Provide the [x, y] coordinate of the cell's center where the given text is located.  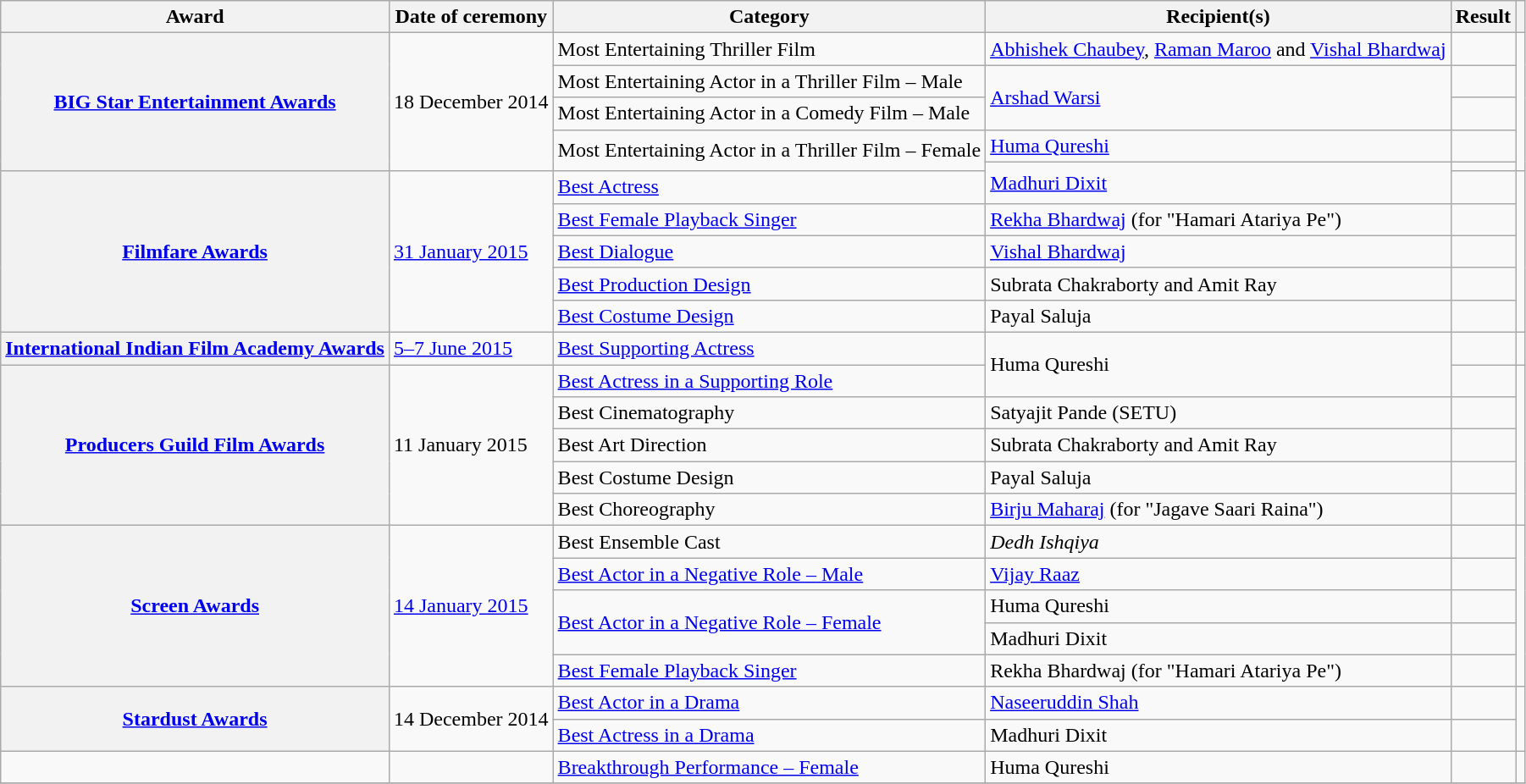
BIG Star Entertainment Awards [195, 102]
Best Supporting Actress [769, 348]
Breakthrough Performance – Female [769, 767]
Best Actor in a Drama [769, 703]
International Indian Film Academy Awards [195, 348]
Vishal Bhardwaj [1219, 251]
5–7 June 2015 [471, 348]
Filmfare Awards [195, 251]
Abhishek Chaubey, Raman Maroo and Vishal Bhardwaj [1219, 49]
11 January 2015 [471, 444]
Naseeruddin Shah [1219, 703]
Satyajit Pande (SETU) [1219, 413]
Best Actress in a Drama [769, 735]
Best Choreography [769, 510]
Best Actor in a Negative Role – Female [769, 622]
Most Entertaining Thriller Film [769, 49]
Category [769, 17]
Arshad Warsi [1219, 97]
Best Cinematography [769, 413]
Most Entertaining Actor in a Comedy Film – Male [769, 113]
Best Actress in a Supporting Role [769, 380]
Most Entertaining Actor in a Thriller Film – Male [769, 81]
Recipient(s) [1219, 17]
Stardust Awards [195, 719]
Best Actress [769, 187]
Date of ceremony [471, 17]
Best Production Design [769, 284]
Most Entertaining Actor in a Thriller Film – Female [769, 151]
18 December 2014 [471, 102]
14 January 2015 [471, 606]
31 January 2015 [471, 251]
Producers Guild Film Awards [195, 444]
Best Dialogue [769, 251]
Best Actor in a Negative Role – Male [769, 574]
Screen Awards [195, 606]
Vijay Raaz [1219, 574]
Award [195, 17]
Result [1483, 17]
Best Art Direction [769, 445]
14 December 2014 [471, 719]
Best Ensemble Cast [769, 542]
Dedh Ishqiya [1219, 542]
Birju Maharaj (for "Jagave Saari Raina") [1219, 510]
